Find where the given text appears and provide that cell's center as (X, Y) coordinate. 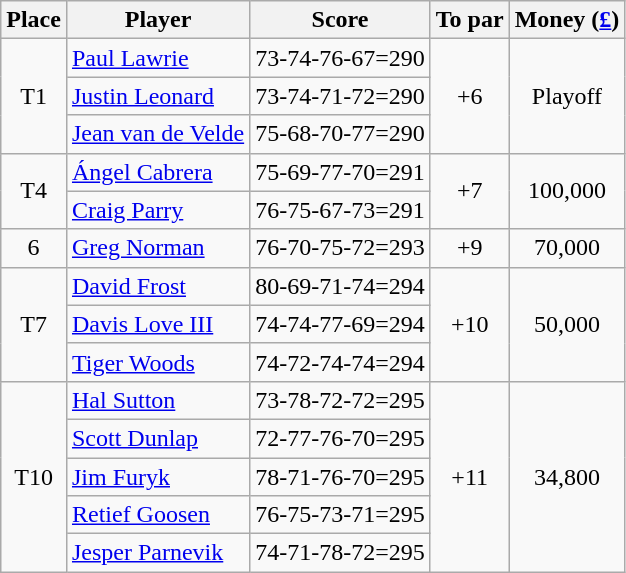
74-74-77-69=294 (340, 324)
6 (34, 248)
+7 (470, 191)
72-77-76-70=295 (340, 438)
70,000 (567, 248)
Paul Lawrie (158, 58)
74-71-78-72=295 (340, 553)
100,000 (567, 191)
Jesper Parnevik (158, 553)
+9 (470, 248)
73-74-71-72=290 (340, 96)
+11 (470, 476)
Place (34, 20)
76-75-73-71=295 (340, 515)
75-68-70-77=290 (340, 134)
78-71-76-70=295 (340, 477)
73-78-72-72=295 (340, 400)
Jim Furyk (158, 477)
Player (158, 20)
T10 (34, 476)
Greg Norman (158, 248)
Playoff (567, 96)
Retief Goosen (158, 515)
T1 (34, 96)
T4 (34, 191)
Scott Dunlap (158, 438)
+10 (470, 324)
76-75-67-73=291 (340, 210)
David Frost (158, 286)
73-74-76-67=290 (340, 58)
Davis Love III (158, 324)
Money (£) (567, 20)
T7 (34, 324)
75-69-77-70=291 (340, 172)
Craig Parry (158, 210)
Ángel Cabrera (158, 172)
+6 (470, 96)
Hal Sutton (158, 400)
Score (340, 20)
Jean van de Velde (158, 134)
80-69-71-74=294 (340, 286)
Tiger Woods (158, 362)
76-70-75-72=293 (340, 248)
50,000 (567, 324)
74-72-74-74=294 (340, 362)
Justin Leonard (158, 96)
To par (470, 20)
34,800 (567, 476)
